For the text-containing cell, return its midpoint in (x, y) coordinate format. 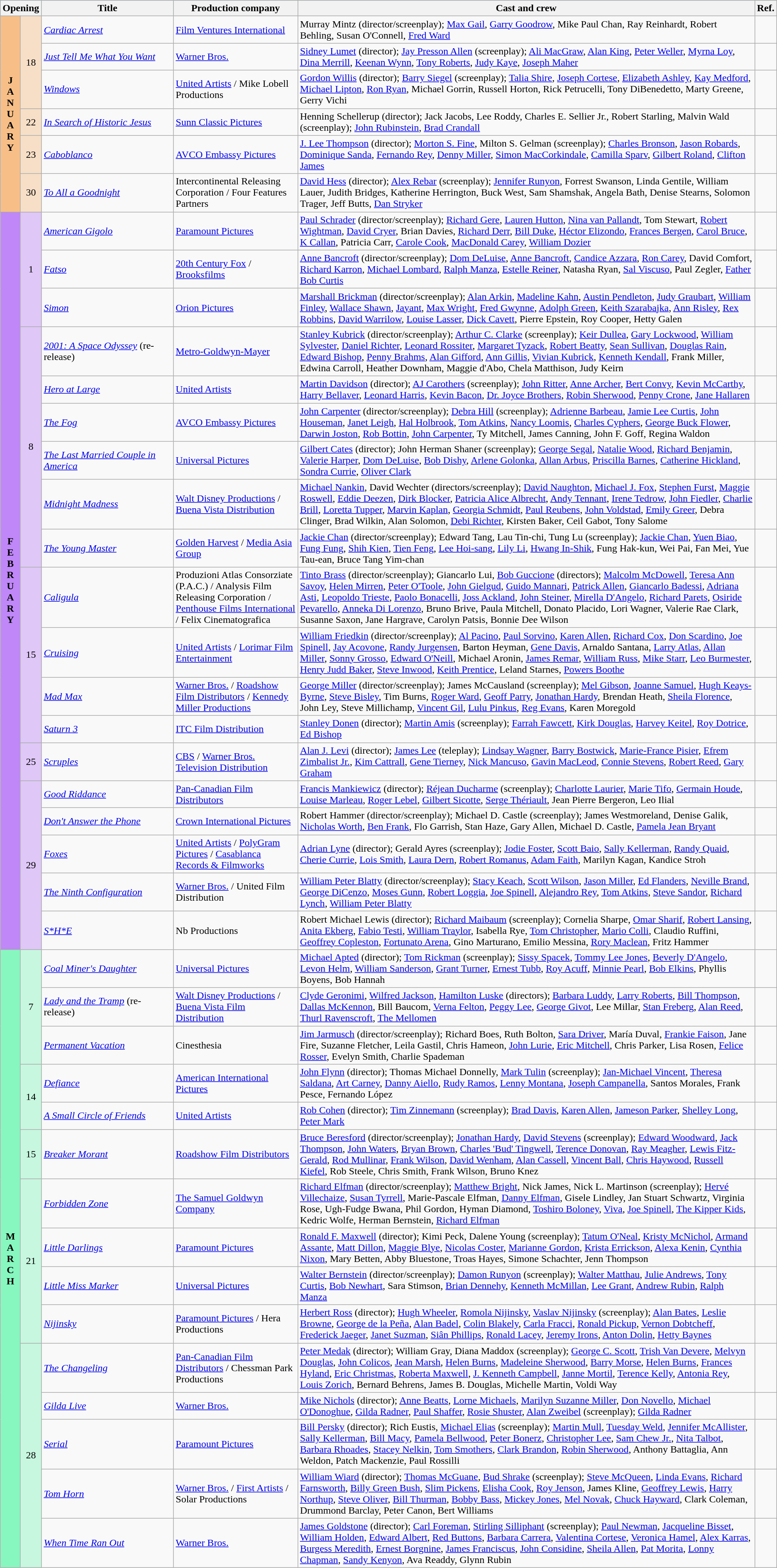
Intercontinental Releasing Corporation / Four Features Partners (236, 193)
Opening (21, 8)
The Changeling (108, 1368)
30 (31, 193)
Warner Bros. / Roadshow Film Distributors / Kennedy Miller Productions (236, 696)
American International Pictures (236, 1083)
ITC Film Distribution (236, 729)
Stanley Donen (director); Martin Amis (screenplay); Farrah Fawcett, Kirk Douglas, Harvey Keitel, Roy Dotrice, Ed Bishop (526, 729)
14 (31, 1097)
Title (108, 8)
Caligula (108, 598)
21 (31, 1261)
Gilda Live (108, 1406)
Permanent Vacation (108, 1045)
18 (31, 62)
To All a Goodnight (108, 193)
The Ninth Configuration (108, 892)
20th Century Fox / Brooksfilms (236, 269)
Produzioni Atlas Consorziate (P.A.C.) / Analysis Film Releasing Corporation / Penthouse Films International / Felix Cinematografica (236, 598)
Windows (108, 89)
Rob Cohen (director); Tim Zinnemann (screenplay); Brad Davis, Karen Allen, Jameson Parker, Shelley Long, Peter Mark (526, 1116)
American Gigolo (108, 231)
Mad Max (108, 696)
Little Darlings (108, 1247)
25 (31, 762)
Foxes (108, 854)
Good Riddance (108, 794)
FEBRUARY (11, 581)
Saturn 3 (108, 729)
Roadshow Film Distributors (236, 1154)
Walt Disney Productions / Buena Vista Film Distribution (236, 1007)
28 (31, 1455)
Caboblanco (108, 154)
S*H*E (108, 930)
Pan-Canadian Film Distributors / Chessman Park Productions (236, 1368)
Murray Mintz (director/screenplay); Max Gail, Garry Goodrow, Mike Paul Chan, Ray Reinhardt, Robert Behling, Susan O'Connell, Fred Ward (526, 30)
The Samuel Goldwyn Company (236, 1203)
Just Tell Me What You Want (108, 56)
Coal Miner's Daughter (108, 968)
Don't Answer the Phone (108, 821)
Little Miss Marker (108, 1286)
Tom Horn (108, 1493)
Warner Bros. / United Film Distribution (236, 892)
When Time Ran Out (108, 1543)
Production company (236, 8)
The Young Master (108, 548)
Walt Disney Productions / Buena Vista Distribution (236, 504)
Nijinsky (108, 1324)
Warner Bros. / First Artists / Solar Productions (236, 1493)
Hero at Large (108, 390)
Cardiac Arrest (108, 30)
Orion Pictures (236, 307)
Cruising (108, 653)
Breaker Morant (108, 1154)
Scruples (108, 762)
Paramount Pictures / Hera Productions (236, 1324)
1 (31, 269)
A Small Circle of Friends (108, 1116)
Film Ventures International (236, 30)
CBS / Warner Bros. Television Distribution (236, 762)
Fatso (108, 269)
Cast and crew (526, 8)
22 (31, 122)
Metro-Goldwyn-Mayer (236, 351)
United Artists / Lorimar Film Entertainment (236, 653)
Sunn Classic Pictures (236, 122)
Crown International Pictures (236, 821)
Serial (108, 1444)
Simon (108, 307)
In Search of Historic Jesus (108, 122)
Lady and the Tramp (re-release) (108, 1007)
The Fog (108, 422)
2001: A Space Odyssey (re-release) (108, 351)
JANUARY (11, 114)
Golden Harvest / Media Asia Group (236, 548)
Defiance (108, 1083)
Forbidden Zone (108, 1203)
MARCH (11, 1258)
8 (31, 447)
29 (31, 865)
Pan-Canadian Film Distributors (236, 794)
Nb Productions (236, 930)
7 (31, 1007)
United Artists / Mike Lobell Productions (236, 89)
23 (31, 154)
Midnight Madness (108, 504)
The Last Married Couple in America (108, 461)
United Artists / PolyGram Pictures / Casablanca Records & Filmworks (236, 854)
Cinesthesia (236, 1045)
Ref. (765, 8)
